Pinpoint the cell where the given text exists, returning its [x, y] midpoint coordinate. 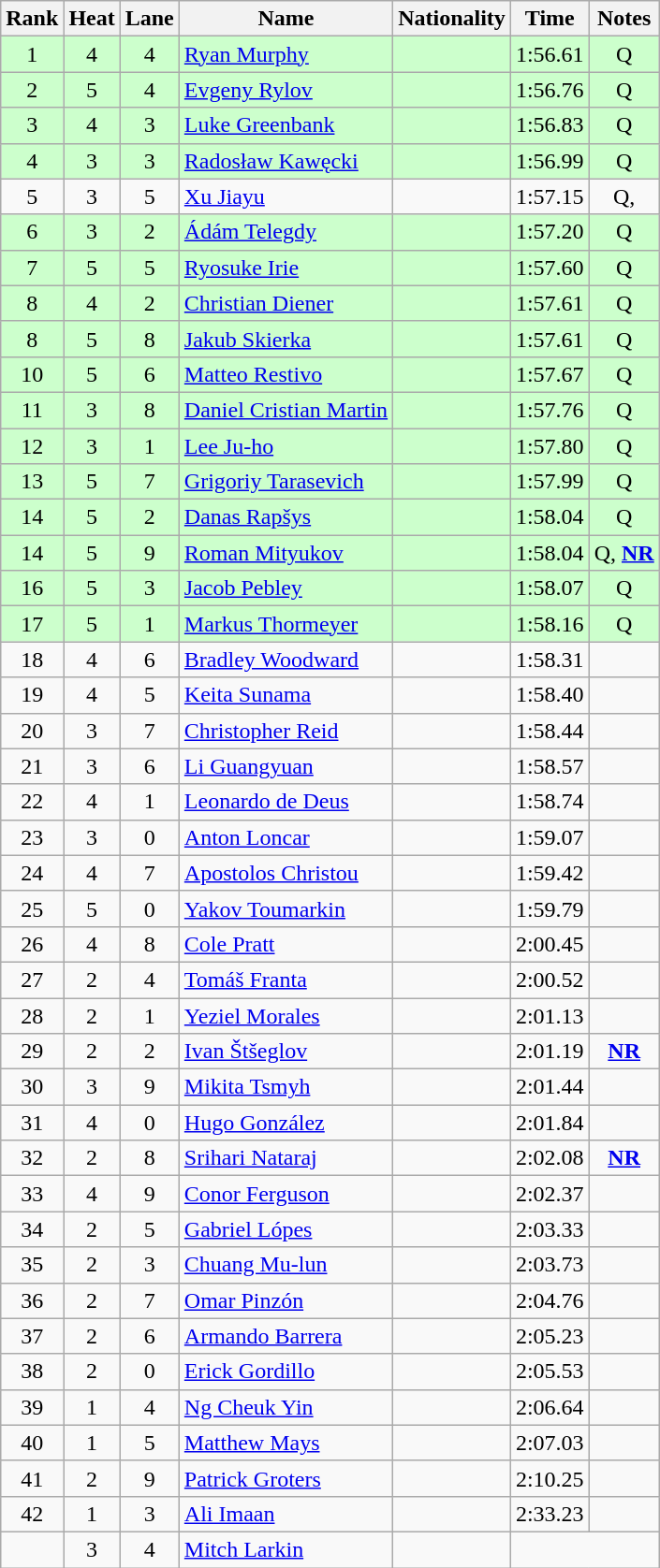
1:57.20 [550, 232]
Ádám Telegdy [286, 232]
1:58.74 [550, 802]
Bradley Woodward [286, 660]
2:03.73 [550, 1265]
Heat [92, 19]
Ivan Štšeglov [286, 1052]
Christopher Reid [286, 731]
1:57.67 [550, 374]
38 [32, 1372]
Yakov Toumarkin [286, 908]
41 [32, 1478]
Armando Barrera [286, 1336]
2:01.44 [550, 1087]
Keita Sunama [286, 695]
2:02.08 [550, 1158]
Cole Pratt [286, 944]
34 [32, 1229]
18 [32, 660]
1:59.07 [550, 837]
24 [32, 873]
Hugo González [286, 1123]
22 [32, 802]
Ng Cheuk Yin [286, 1407]
Ryosuke Irie [286, 268]
12 [32, 446]
1:58.44 [550, 731]
13 [32, 482]
32 [32, 1158]
2:00.45 [550, 944]
2:01.13 [550, 1015]
Roman Mityukov [286, 553]
Matteo Restivo [286, 374]
28 [32, 1015]
21 [32, 766]
Markus Thormeyer [286, 624]
35 [32, 1265]
19 [32, 695]
1:57.99 [550, 482]
Evgeny Rylov [286, 90]
Luke Greenbank [286, 125]
2:00.52 [550, 980]
Grigoriy Tarasevich [286, 482]
1:56.83 [550, 125]
1:59.79 [550, 908]
39 [32, 1407]
26 [32, 944]
1:56.61 [550, 54]
25 [32, 908]
23 [32, 837]
10 [32, 374]
1:58.40 [550, 695]
Matthew Mays [286, 1443]
Xu Jiayu [286, 196]
2:01.19 [550, 1052]
29 [32, 1052]
Mitch Larkin [286, 1549]
1:58.31 [550, 660]
Tomáš Franta [286, 980]
1:56.99 [550, 161]
36 [32, 1300]
17 [32, 624]
1:57.60 [550, 268]
Patrick Groters [286, 1478]
Li Guangyuan [286, 766]
Omar Pinzón [286, 1300]
40 [32, 1443]
30 [32, 1087]
20 [32, 731]
1:56.76 [550, 90]
Srihari Nataraj [286, 1158]
2:01.84 [550, 1123]
2:05.23 [550, 1336]
Ali Imaan [286, 1514]
Nationality [452, 19]
Q, [623, 196]
Lane [150, 19]
Jacob Pebley [286, 588]
Name [286, 19]
2:04.76 [550, 1300]
1:58.07 [550, 588]
2:10.25 [550, 1478]
Leonardo de Deus [286, 802]
Jakub Skierka [286, 339]
1:59.42 [550, 873]
Notes [623, 19]
1:57.76 [550, 410]
2:07.03 [550, 1443]
42 [32, 1514]
Gabriel Lópes [286, 1229]
1:57.80 [550, 446]
37 [32, 1336]
27 [32, 980]
2:03.33 [550, 1229]
11 [32, 410]
2:05.53 [550, 1372]
2:02.37 [550, 1194]
Daniel Cristian Martin [286, 410]
Rank [32, 19]
31 [32, 1123]
Yeziel Morales [286, 1015]
Lee Ju-ho [286, 446]
Conor Ferguson [286, 1194]
Apostolos Christou [286, 873]
Time [550, 19]
Q, NR [623, 553]
2:06.64 [550, 1407]
Christian Diener [286, 303]
Danas Rapšys [286, 517]
2:33.23 [550, 1514]
33 [32, 1194]
1:58.16 [550, 624]
16 [32, 588]
Erick Gordillo [286, 1372]
Radosław Kawęcki [286, 161]
Anton Loncar [286, 837]
Ryan Murphy [286, 54]
Chuang Mu-lun [286, 1265]
1:58.57 [550, 766]
Mikita Tsmyh [286, 1087]
1:57.15 [550, 196]
